Scan for the cell matching the given text and deliver its (X, Y) coordinate at center. 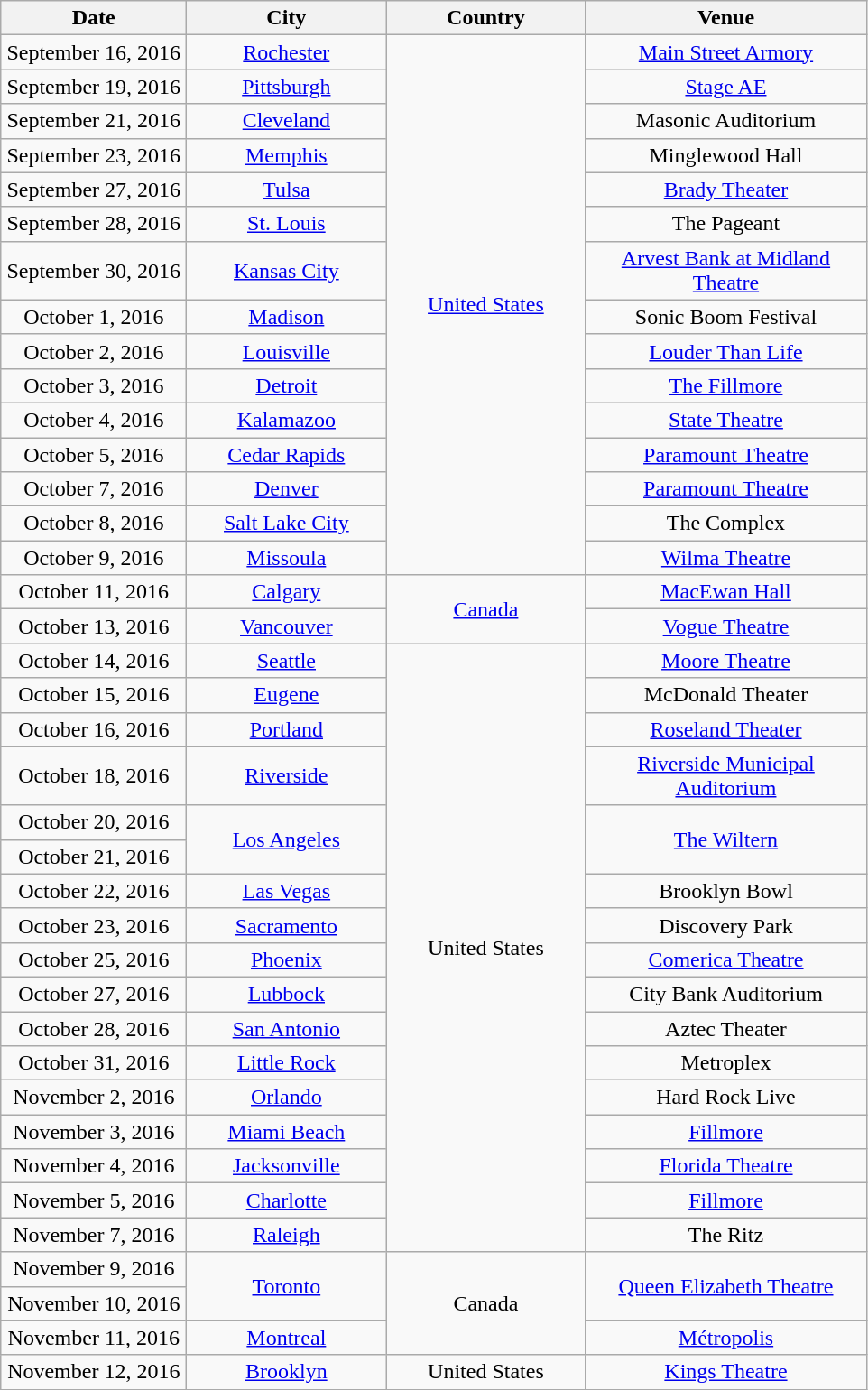
Pittsburgh (287, 87)
Lubbock (287, 994)
Riverside Municipal Auditorium (725, 776)
November 11, 2016 (94, 1338)
Denver (287, 489)
The Wiltern (725, 839)
Madison (287, 317)
October 23, 2016 (94, 925)
Brady Theater (725, 190)
October 7, 2016 (94, 489)
San Antonio (287, 1028)
Portland (287, 729)
Florida Theatre (725, 1166)
Venue (725, 18)
Hard Rock Live (725, 1098)
Raleigh (287, 1235)
November 12, 2016 (94, 1372)
September 16, 2016 (94, 52)
October 21, 2016 (94, 857)
Calgary (287, 592)
Kansas City (287, 271)
City (287, 18)
October 13, 2016 (94, 626)
November 10, 2016 (94, 1303)
Riverside (287, 776)
Kalamazoo (287, 420)
St. Louis (287, 224)
Montreal (287, 1338)
October 22, 2016 (94, 891)
November 9, 2016 (94, 1269)
Seattle (287, 661)
Brooklyn Bowl (725, 891)
Salt Lake City (287, 524)
Vogue Theatre (725, 626)
Comerica Theatre (725, 959)
Missoula (287, 558)
Discovery Park (725, 925)
Metroplex (725, 1063)
November 5, 2016 (94, 1200)
November 3, 2016 (94, 1132)
October 2, 2016 (94, 351)
October 15, 2016 (94, 695)
Masonic Auditorium (725, 121)
November 4, 2016 (94, 1166)
Minglewood Hall (725, 155)
October 31, 2016 (94, 1063)
Arvest Bank at Midland Theatre (725, 271)
October 25, 2016 (94, 959)
Main Street Armory (725, 52)
The Complex (725, 524)
City Bank Auditorium (725, 994)
Queen Elizabeth Theatre (725, 1286)
Moore Theatre (725, 661)
Phoenix (287, 959)
October 18, 2016 (94, 776)
October 5, 2016 (94, 454)
October 27, 2016 (94, 994)
October 20, 2016 (94, 822)
September 21, 2016 (94, 121)
The Ritz (725, 1235)
Eugene (287, 695)
Vancouver (287, 626)
Detroit (287, 385)
Memphis (287, 155)
October 11, 2016 (94, 592)
Los Angeles (287, 839)
October 8, 2016 (94, 524)
Kings Theatre (725, 1372)
Cedar Rapids (287, 454)
Las Vegas (287, 891)
Stage AE (725, 87)
Wilma Theatre (725, 558)
September 27, 2016 (94, 190)
October 28, 2016 (94, 1028)
Brooklyn (287, 1372)
September 19, 2016 (94, 87)
Charlotte (287, 1200)
Date (94, 18)
Roseland Theater (725, 729)
McDonald Theater (725, 695)
Jacksonville (287, 1166)
Cleveland (287, 121)
October 4, 2016 (94, 420)
Country (485, 18)
October 3, 2016 (94, 385)
MacEwan Hall (725, 592)
October 16, 2016 (94, 729)
The Pageant (725, 224)
October 9, 2016 (94, 558)
Aztec Theater (725, 1028)
Sacramento (287, 925)
Little Rock (287, 1063)
November 2, 2016 (94, 1098)
October 14, 2016 (94, 661)
Louisville (287, 351)
October 1, 2016 (94, 317)
Louder Than Life (725, 351)
Toronto (287, 1286)
Sonic Boom Festival (725, 317)
Rochester (287, 52)
September 23, 2016 (94, 155)
September 28, 2016 (94, 224)
Métropolis (725, 1338)
The Fillmore (725, 385)
Tulsa (287, 190)
Orlando (287, 1098)
September 30, 2016 (94, 271)
State Theatre (725, 420)
November 7, 2016 (94, 1235)
Miami Beach (287, 1132)
